Provide the (X, Y) coordinate of the cell's center where the given text is located.  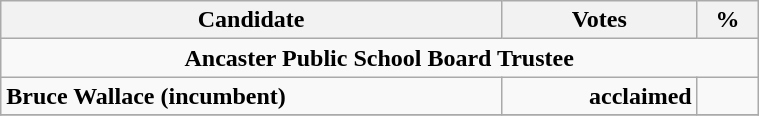
acclaimed (599, 96)
Votes (599, 20)
Candidate (252, 20)
Ancaster Public School Board Trustee (380, 58)
% (727, 20)
Bruce Wallace (incumbent) (252, 96)
